From the cell containing the given text, extract its center point as (X, Y) coordinate. 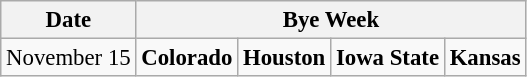
Bye Week (331, 20)
Date (68, 20)
Iowa State (388, 58)
Colorado (187, 58)
November 15 (68, 58)
Kansas (485, 58)
Houston (284, 58)
